Pinpoint the cell where the given text exists, returning its [X, Y] midpoint coordinate. 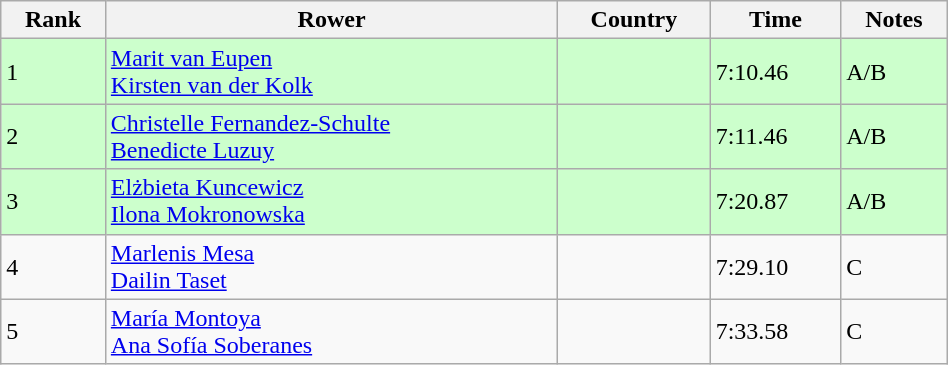
7:20.87 [775, 202]
2 [54, 136]
Time [775, 20]
Christelle Fernandez-SchulteBenedicte Luzuy [331, 136]
Notes [894, 20]
7:33.58 [775, 332]
3 [54, 202]
Marlenis MesaDailin Taset [331, 266]
María MontoyaAna Sofía Soberanes [331, 332]
4 [54, 266]
Marit van EupenKirsten van der Kolk [331, 72]
Rank [54, 20]
5 [54, 332]
7:29.10 [775, 266]
Country [634, 20]
7:10.46 [775, 72]
1 [54, 72]
7:11.46 [775, 136]
Elżbieta KuncewiczIlona Mokronowska [331, 202]
Rower [331, 20]
